Find where the given text appears and provide that cell's center as [X, Y] coordinate. 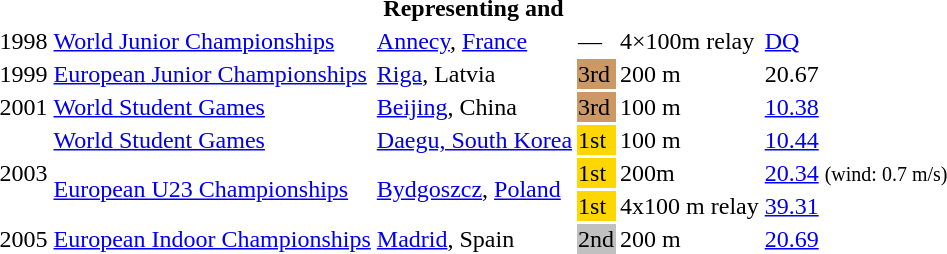
4x100 m relay [690, 206]
World Junior Championships [212, 41]
Riga, Latvia [474, 74]
200m [690, 173]
Annecy, France [474, 41]
European U23 Championships [212, 190]
Daegu, South Korea [474, 140]
— [596, 41]
4×100m relay [690, 41]
2nd [596, 239]
European Junior Championships [212, 74]
Madrid, Spain [474, 239]
Bydgoszcz, Poland [474, 190]
Beijing, China [474, 107]
European Indoor Championships [212, 239]
